Pinpoint the cell where the given text exists, returning its (x, y) midpoint coordinate. 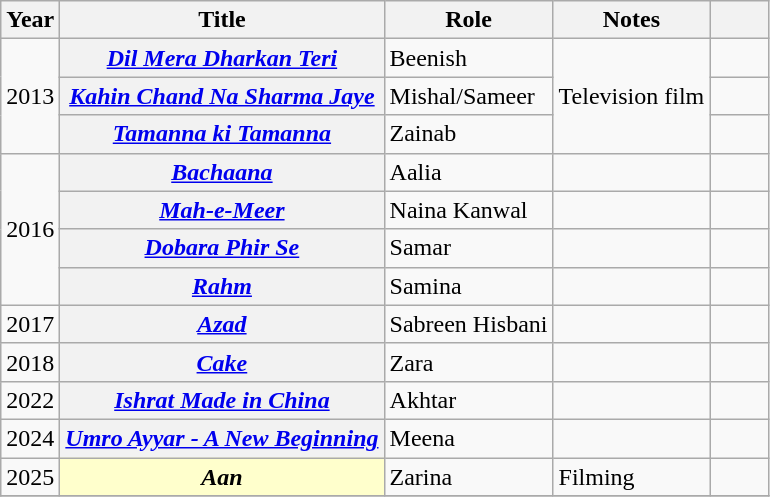
2022 (30, 400)
Television film (632, 96)
Samar (468, 248)
Notes (632, 20)
Azad (222, 324)
2017 (30, 324)
Ishrat Made in China (222, 400)
2016 (30, 229)
Akhtar (468, 400)
Samina (468, 286)
Rahm (222, 286)
2018 (30, 362)
Beenish (468, 58)
2024 (30, 438)
Umro Ayyar - A New Beginning (222, 438)
2025 (30, 477)
Bachaana (222, 172)
Title (222, 20)
Mah-e-Meer (222, 210)
Mishal/Sameer (468, 96)
Aan (222, 477)
Zara (468, 362)
Dil Mera Dharkan Teri (222, 58)
Cake (222, 362)
Zarina (468, 477)
Year (30, 20)
Role (468, 20)
Kahin Chand Na Sharma Jaye (222, 96)
Naina Kanwal (468, 210)
Meena (468, 438)
Zainab (468, 134)
Filming (632, 477)
Dobara Phir Se (222, 248)
Tamanna ki Tamanna (222, 134)
Sabreen Hisbani (468, 324)
2013 (30, 96)
Aalia (468, 172)
